Return [x, y] of the center of cell containing provided text 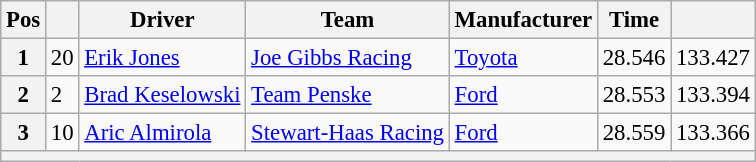
Toyota [523, 58]
Time [634, 20]
28.546 [634, 58]
Team Penske [348, 95]
Aric Almirola [162, 133]
10 [62, 133]
3 [24, 133]
20 [62, 58]
133.366 [714, 133]
28.553 [634, 95]
Brad Keselowski [162, 95]
Pos [24, 20]
133.394 [714, 95]
1 [24, 58]
Manufacturer [523, 20]
Joe Gibbs Racing [348, 58]
28.559 [634, 133]
Driver [162, 20]
Erik Jones [162, 58]
133.427 [714, 58]
Stewart-Haas Racing [348, 133]
Team [348, 20]
